Extract the (x, y) coordinate from the center of the cell holding the provided text.  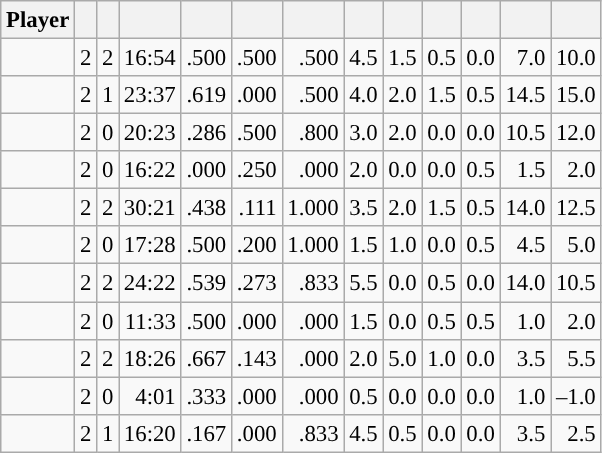
23:37 (150, 95)
7.0 (525, 58)
.111 (257, 208)
15.0 (576, 95)
12.0 (576, 133)
10.0 (576, 58)
.438 (206, 208)
11:33 (150, 321)
.200 (257, 245)
.286 (206, 133)
.619 (206, 95)
30:21 (150, 208)
.667 (206, 358)
.167 (206, 433)
.273 (257, 283)
18:26 (150, 358)
.539 (206, 283)
–1.0 (576, 396)
24:22 (150, 283)
12.5 (576, 208)
Player (38, 20)
17:28 (150, 245)
16:22 (150, 170)
.250 (257, 170)
16:54 (150, 58)
.333 (206, 396)
20:23 (150, 133)
4:01 (150, 396)
14.5 (525, 95)
3.0 (364, 133)
4.0 (364, 95)
.143 (257, 358)
.800 (313, 133)
2.5 (576, 433)
16:20 (150, 433)
